Provide the (X, Y) coordinate of the cell's center where the given text is located.  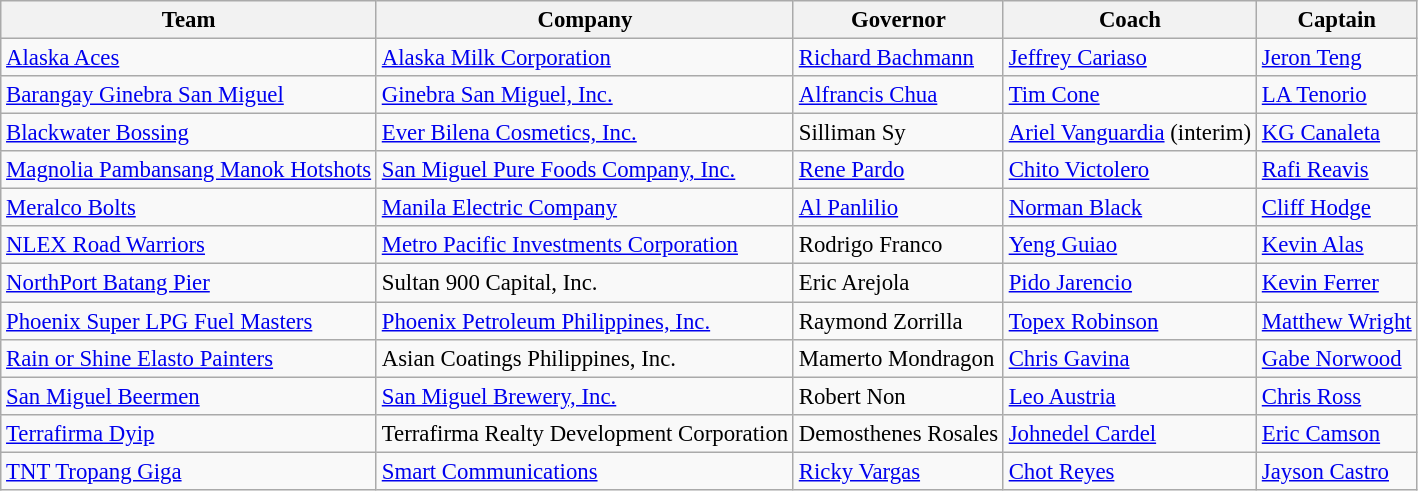
Alaska Milk Corporation (584, 58)
Johnedel Cardel (1130, 433)
Tim Cone (1130, 95)
Alaska Aces (189, 58)
Matthew Wright (1336, 321)
Rafi Reavis (1336, 170)
Silliman Sy (898, 133)
Ever Bilena Cosmetics, Inc. (584, 133)
Chris Gavina (1130, 358)
Ricky Vargas (898, 471)
Smart Communications (584, 471)
Company (584, 20)
Jeron Teng (1336, 58)
Richard Bachmann (898, 58)
Mamerto Mondragon (898, 358)
Eric Camson (1336, 433)
Captain (1336, 20)
Terrafirma Realty Development Corporation (584, 433)
Terrafirma Dyip (189, 433)
Alfrancis Chua (898, 95)
Coach (1130, 20)
Rain or Shine Elasto Painters (189, 358)
Leo Austria (1130, 396)
Jeffrey Cariaso (1130, 58)
Rene Pardo (898, 170)
NorthPort Batang Pier (189, 283)
Yeng Guiao (1130, 245)
Topex Robinson (1130, 321)
Norman Black (1130, 208)
Chris Ross (1336, 396)
Cliff Hodge (1336, 208)
Chot Reyes (1130, 471)
Asian Coatings Philippines, Inc. (584, 358)
TNT Tropang Giga (189, 471)
Ginebra San Miguel, Inc. (584, 95)
Gabe Norwood (1336, 358)
Barangay Ginebra San Miguel (189, 95)
Demosthenes Rosales (898, 433)
Blackwater Bossing (189, 133)
Phoenix Super LPG Fuel Masters (189, 321)
Ariel Vanguardia (interim) (1130, 133)
Eric Arejola (898, 283)
Al Panlilio (898, 208)
Chito Victolero (1130, 170)
NLEX Road Warriors (189, 245)
San Miguel Beermen (189, 396)
Robert Non (898, 396)
San Miguel Pure Foods Company, Inc. (584, 170)
Manila Electric Company (584, 208)
Team (189, 20)
Kevin Alas (1336, 245)
Meralco Bolts (189, 208)
LA Tenorio (1336, 95)
Governor (898, 20)
Sultan 900 Capital, Inc. (584, 283)
Kevin Ferrer (1336, 283)
Pido Jarencio (1130, 283)
Jayson Castro (1336, 471)
Metro Pacific Investments Corporation (584, 245)
Rodrigo Franco (898, 245)
Phoenix Petroleum Philippines, Inc. (584, 321)
Raymond Zorrilla (898, 321)
Magnolia Pambansang Manok Hotshots (189, 170)
KG Canaleta (1336, 133)
San Miguel Brewery, Inc. (584, 396)
